Return the [X, Y] coordinate for the center point of the cell that contains the specified text.  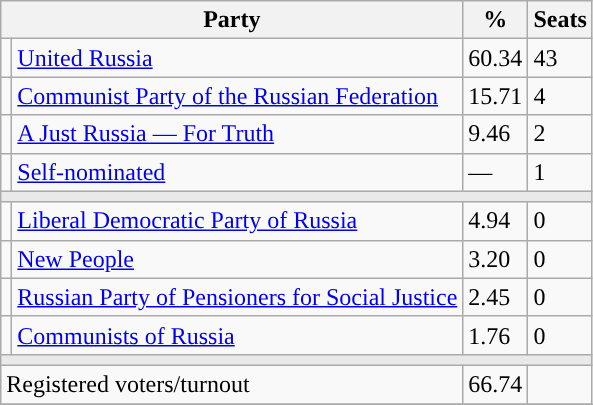
A Just Russia — For Truth [238, 134]
% [496, 20]
Party [232, 20]
9.46 [496, 134]
4.94 [496, 221]
2 [560, 134]
Registered voters/turnout [232, 384]
43 [560, 58]
66.74 [496, 384]
New People [238, 259]
— [496, 172]
60.34 [496, 58]
Russian Party of Pensioners for Social Justice [238, 297]
15.71 [496, 96]
Self-nominated [238, 172]
2.45 [496, 297]
1 [560, 172]
United Russia [238, 58]
3.20 [496, 259]
1.76 [496, 335]
Seats [560, 20]
Communist Party of the Russian Federation [238, 96]
Liberal Democratic Party of Russia [238, 221]
Communists of Russia [238, 335]
4 [560, 96]
